Determine the [x, y] coordinate at the center of the cell enclosing the given text.  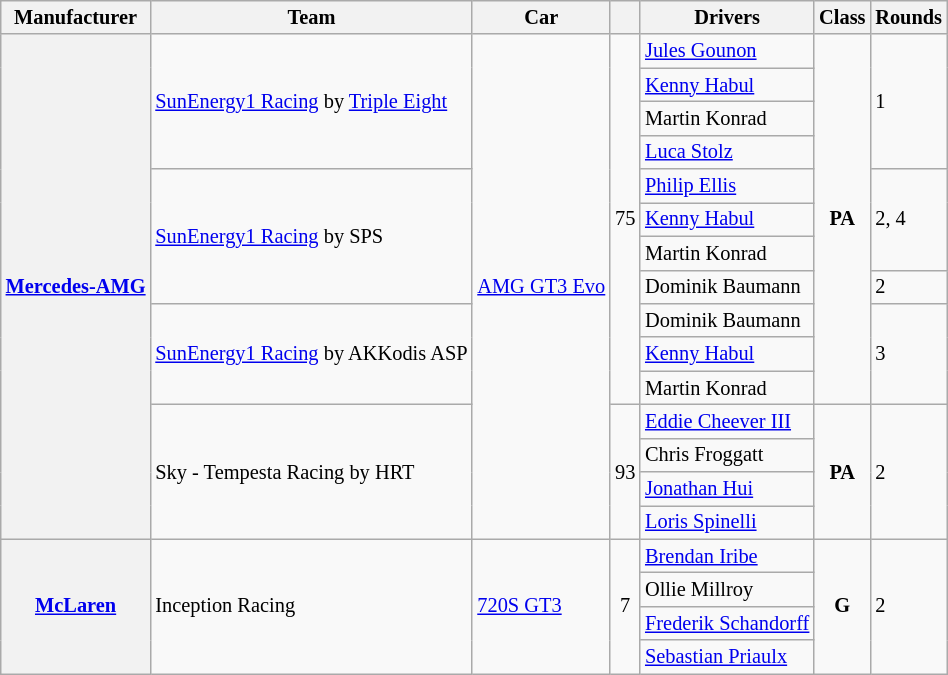
Loris Spinelli [727, 522]
Philip Ellis [727, 186]
Manufacturer [76, 17]
2, 4 [908, 220]
G [842, 606]
Brendan Iribe [727, 556]
Eddie Cheever III [727, 421]
720S GT3 [541, 606]
3 [908, 354]
Ollie Millroy [727, 589]
McLaren [76, 606]
Team [311, 17]
Mercedes-AMG [76, 286]
Inception Racing [311, 606]
Jules Gounon [727, 51]
Frederik Schandorff [727, 623]
Drivers [727, 17]
SunEnergy1 Racing by SPS [311, 236]
7 [625, 606]
Luca Stolz [727, 152]
Chris Froggatt [727, 455]
75 [625, 219]
SunEnergy1 Racing by Triple Eight [311, 102]
Jonathan Hui [727, 489]
Sky - Tempesta Racing by HRT [311, 472]
Car [541, 17]
Sebastian Priaulx [727, 657]
Rounds [908, 17]
Class [842, 17]
93 [625, 472]
AMG GT3 Evo [541, 286]
SunEnergy1 Racing by AKKodis ASP [311, 354]
1 [908, 102]
